Return the (x, y) coordinate for the center point of the cell that contains the specified text.  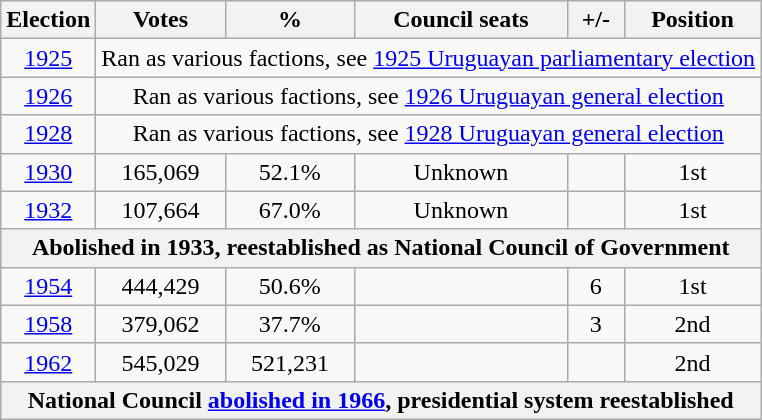
Ran as various factions, see 1925 Uruguayan parliamentary election (428, 58)
107,664 (160, 210)
67.0% (290, 210)
1962 (48, 362)
Votes (160, 20)
1928 (48, 134)
Ran as various factions, see 1926 Uruguayan general election (428, 96)
521,231 (290, 362)
Council seats (462, 20)
444,429 (160, 286)
% (290, 20)
379,062 (160, 324)
6 (596, 286)
+/- (596, 20)
1958 (48, 324)
1930 (48, 172)
165,069 (160, 172)
3 (596, 324)
1925 (48, 58)
Election (48, 20)
National Council abolished in 1966, presidential system reestablished (381, 400)
Position (692, 20)
Ran as various factions, see 1928 Uruguayan general election (428, 134)
1932 (48, 210)
1954 (48, 286)
52.1% (290, 172)
1926 (48, 96)
37.7% (290, 324)
545,029 (160, 362)
50.6% (290, 286)
Abolished in 1933, reestablished as National Council of Government (381, 248)
